Determine the [x, y] coordinate at the center of the cell enclosing the given text.  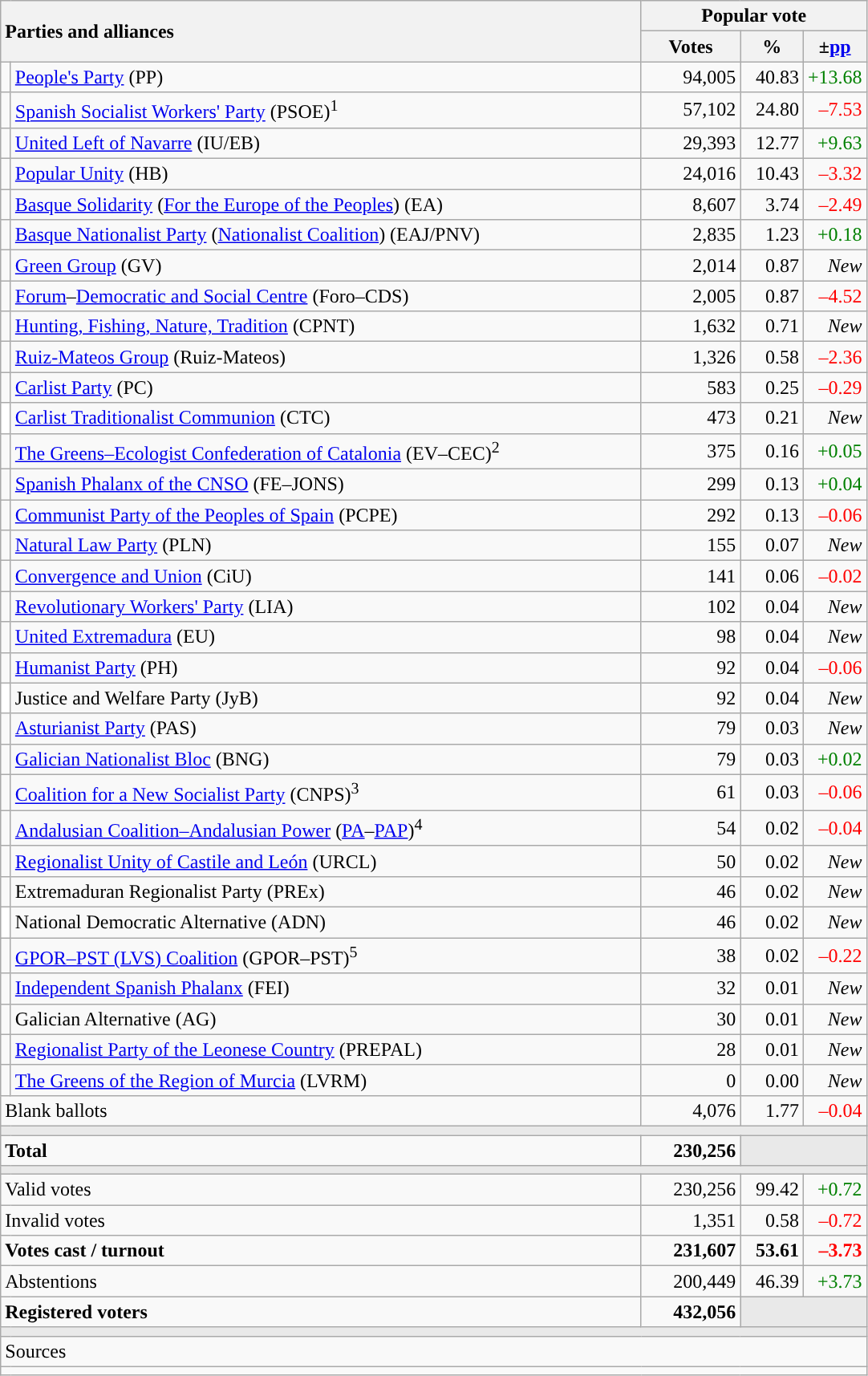
% [772, 47]
53.61 [772, 1251]
Valid votes [321, 1190]
Extremaduran Regionalist Party (PREx) [326, 891]
Galician Alternative (AG) [326, 1019]
102 [691, 607]
Votes cast / turnout [321, 1251]
United Left of Navarre (IU/EB) [326, 143]
Popular vote [754, 16]
+0.04 [834, 485]
54 [691, 828]
1,632 [691, 327]
231,607 [691, 1251]
–0.02 [834, 576]
–0.72 [834, 1220]
1.77 [772, 1110]
The Greens–Ecologist Confederation of Catalonia (EV–CEC)2 [326, 451]
±pp [834, 47]
Galician Nationalist Bloc (BNG) [326, 759]
Coalition for a New Socialist Party (CNPS)3 [326, 793]
Independent Spanish Phalanx (FEI) [326, 988]
+0.72 [834, 1190]
32 [691, 988]
+9.63 [834, 143]
50 [691, 861]
+0.05 [834, 451]
Basque Solidarity (For the Europe of the Peoples) (EA) [326, 205]
1.23 [772, 235]
0.21 [772, 418]
Ruiz-Mateos Group (Ruiz-Mateos) [326, 357]
Parties and alliances [321, 31]
Regionalist Party of the Leonese Country (PREPAL) [326, 1049]
Humanist Party (PH) [326, 668]
432,056 [691, 1312]
Regionalist Unity of Castile and León (URCL) [326, 861]
0.16 [772, 451]
0.06 [772, 576]
4,076 [691, 1110]
99.42 [772, 1190]
375 [691, 451]
57,102 [691, 111]
12.77 [772, 143]
299 [691, 485]
–7.53 [834, 111]
Abstentions [321, 1281]
Spanish Socialist Workers' Party (PSOE)1 [326, 111]
Revolutionary Workers' Party (LIA) [326, 607]
Basque Nationalist Party (Nationalist Coalition) (EAJ/PNV) [326, 235]
Carlist Party (PC) [326, 388]
155 [691, 546]
Green Group (GV) [326, 266]
–4.52 [834, 296]
Spanish Phalanx of the CNSO (FE–JONS) [326, 485]
46.39 [772, 1281]
583 [691, 388]
0 [691, 1080]
24.80 [772, 111]
0.00 [772, 1080]
200,449 [691, 1281]
1,351 [691, 1220]
People's Party (PP) [326, 77]
2,835 [691, 235]
2,014 [691, 266]
+0.18 [834, 235]
Carlist Traditionalist Communion (CTC) [326, 418]
–2.36 [834, 357]
Blank ballots [321, 1110]
292 [691, 515]
473 [691, 418]
98 [691, 637]
40.83 [772, 77]
Natural Law Party (PLN) [326, 546]
61 [691, 793]
24,016 [691, 174]
2,005 [691, 296]
National Democratic Alternative (ADN) [326, 923]
Sources [433, 1351]
Asturianist Party (PAS) [326, 729]
Invalid votes [321, 1220]
Communist Party of the Peoples of Spain (PCPE) [326, 515]
Votes [691, 47]
Convergence and Union (CiU) [326, 576]
GPOR–PST (LVS) Coalition (GPOR–PST)5 [326, 956]
United Extremadura (EU) [326, 637]
94,005 [691, 77]
8,607 [691, 205]
0.71 [772, 327]
–3.73 [834, 1251]
1,326 [691, 357]
0.25 [772, 388]
29,393 [691, 143]
+3.73 [834, 1281]
Hunting, Fishing, Nature, Tradition (CPNT) [326, 327]
–0.22 [834, 956]
–0.29 [834, 388]
Total [321, 1151]
Forum–Democratic and Social Centre (Foro–CDS) [326, 296]
0.07 [772, 546]
38 [691, 956]
3.74 [772, 205]
Registered voters [321, 1312]
Andalusian Coalition–Andalusian Power (PA–PAP)4 [326, 828]
28 [691, 1049]
10.43 [772, 174]
The Greens of the Region of Murcia (LVRM) [326, 1080]
–3.32 [834, 174]
+0.02 [834, 759]
141 [691, 576]
–2.49 [834, 205]
+13.68 [834, 77]
Justice and Welfare Party (JyB) [326, 698]
30 [691, 1019]
Popular Unity (HB) [326, 174]
